From the cell containing the given text, extract its center point as (X, Y) coordinate. 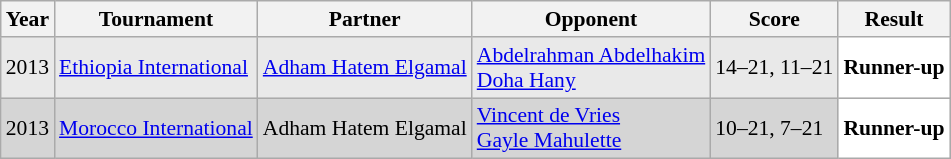
Morocco International (156, 128)
10–21, 7–21 (774, 128)
Year (28, 19)
Opponent (592, 19)
Tournament (156, 19)
Result (894, 19)
Abdelrahman Abdelhakim Doha Hany (592, 68)
Partner (365, 19)
Vincent de Vries Gayle Mahulette (592, 128)
Score (774, 19)
14–21, 11–21 (774, 68)
Ethiopia International (156, 68)
